Search for the cell housing the specified text and yield its (x, y) center coordinate. 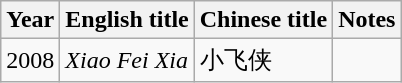
Xiao Fei Xia (127, 60)
Chinese title (263, 20)
小飞侠 (263, 60)
2008 (30, 60)
English title (127, 20)
Notes (367, 20)
Year (30, 20)
